Locate the cell with the specified text and output its (X, Y) center coordinate. 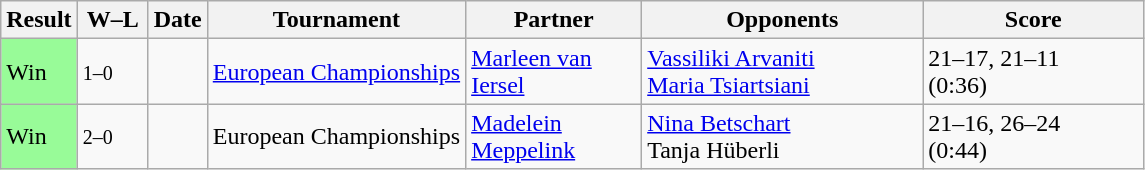
Vassiliki Arvaniti Maria Tsiartsiani (782, 72)
Madelein Meppelink (554, 136)
Tournament (336, 20)
Opponents (782, 20)
2–0 (112, 136)
Result (39, 20)
1–0 (112, 72)
21–17, 21–11(0:36) (1034, 72)
W–L (112, 20)
Partner (554, 20)
Nina Betschart Tanja Hüberli (782, 136)
Date (178, 20)
Score (1034, 20)
21–16, 26–24(0:44) (1034, 136)
Marleen van Iersel (554, 72)
